Pinpoint the cell where the given text exists, returning its [x, y] midpoint coordinate. 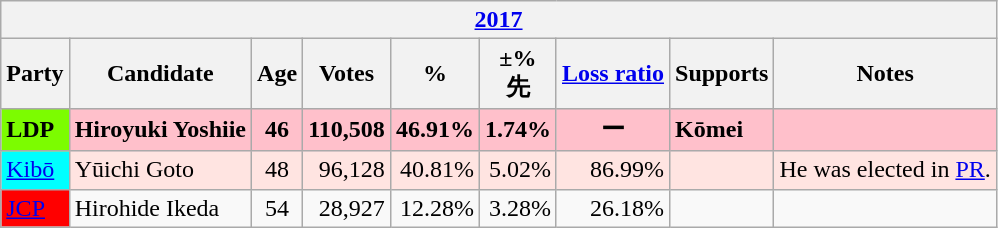
Kōmei [722, 130]
26.18% [612, 208]
46.91% [434, 130]
28,927 [347, 208]
He was elected in PR. [885, 170]
Hiroyuki Yoshiie [160, 130]
% [434, 74]
Hirohide Ikeda [160, 208]
Loss ratio [612, 74]
12.28% [434, 208]
JCP [35, 208]
110,508 [347, 130]
5.02% [518, 170]
Candidate [160, 74]
Party [35, 74]
Notes [885, 74]
ー [612, 130]
86.99% [612, 170]
Kibō [35, 170]
Age [278, 74]
96,128 [347, 170]
40.81% [434, 170]
Supports [722, 74]
±%先 [518, 74]
2017 [499, 20]
Yūichi Goto [160, 170]
1.74% [518, 130]
LDP [35, 130]
Votes [347, 74]
48 [278, 170]
54 [278, 208]
3.28% [518, 208]
46 [278, 130]
